Find where the given text appears and provide that cell's center as (x, y) coordinate. 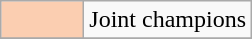
Joint champions (168, 20)
